Return the [X, Y] coordinate for the center point of the cell that contains the specified text.  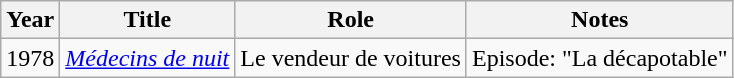
Médecins de nuit [148, 58]
Title [148, 20]
1978 [30, 58]
Episode: "La décapotable" [600, 58]
Role [351, 20]
Le vendeur de voitures [351, 58]
Year [30, 20]
Notes [600, 20]
